Pinpoint the cell where the given text exists, returning its (x, y) midpoint coordinate. 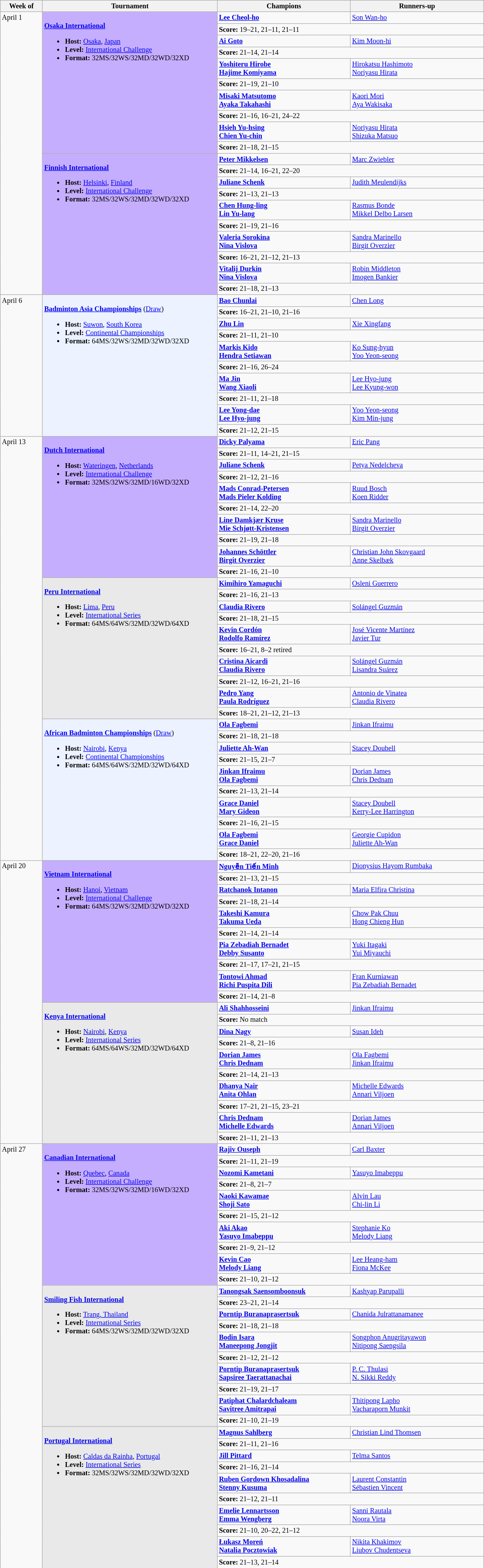
Alvin Lau Chi-lin Li (417, 1200)
Noriyasu Hirata Shizuka Matsuo (417, 132)
Hirokatsu Hashimoto Noriyasu Hirata (417, 69)
Takeshi Kamura Takuma Ueda (284, 918)
Songphon Anugritayawon Nitipong Saengsila (417, 1342)
Petya Nedelcheva (417, 465)
Score: 21–13, 21–15 (350, 878)
Susan Ideh (417, 1031)
Sanni Rautala Noora Virta (417, 1515)
Osleni Guerrero (417, 583)
Michelle Edwards Annari Viljoen (417, 1090)
Lee Heang-ham Fiona McKee (417, 1263)
Score: 21–18, 21–14 (350, 902)
Claudia Rivero (284, 607)
Tournament (130, 6)
African Badminton Championships (Draw)Host: Nairobi, KenyaLevel: Continental ChampionshipsFormat: 64MS/64WS/32MD/32WD/64XD (130, 790)
Solángel Guzmán (417, 607)
Georgie Cupidon Juliette Ah-Wan (417, 839)
Nguyễn Tiến Minh (284, 866)
P. C. Thulasi N. Sikki Reddy (417, 1373)
Lee Hyo-jung Lee Kyung-won (417, 383)
Score: 16–21, 21–10, 21–16 (350, 312)
Kashyap Parupalli (417, 1291)
Ma Jin Wang Xiaoli (284, 383)
Score: 21–14, 22–20 (350, 508)
Carl Baxter (417, 1150)
Juliette Ah-Wan (284, 748)
Ratchanok Intanon (284, 890)
Maria Elfira Christina (417, 890)
Kevin Cao Melody Liang (284, 1263)
Score: 21–16, 21–14 (350, 1467)
Ruud Bosch Koen Ridder (417, 493)
Score: 21–12, 16–21, 21–16 (350, 682)
Thitipong Lapho Vacharaporn Munkit (417, 1405)
Bodin Isara Maneepong Jongjit (284, 1342)
Peter Mikkelsen (284, 159)
Tontowi Ahmad Richi Puspita Dili (284, 981)
Nozomi Kametani (284, 1173)
Score: 21–19, 21–10 (350, 84)
Solángel Guzmán Lisandra Suárez (417, 666)
Score: 21–10, 20–22, 21–12 (350, 1531)
Score: 21–11, 14–21, 21–15 (350, 453)
Portugal InternationalHost: Caldas da Rainha, PortugalLevel: International SeriesFormat: 32MS/32WS/32MD/32WD/32XD (130, 1497)
Stacey Doubell Kerry-Lee Harrington (417, 807)
Eric Pang (417, 442)
José Vicente Martínez Javier Tur (417, 634)
Score: 21–16, 26–24 (350, 367)
Score: 21–11, 21–16 (350, 1444)
Cristina Aicardi Claudia Rivero (284, 666)
Son Wan-ho (417, 18)
Score: 21–8, 21–16 (350, 1043)
Jill Pittard (284, 1456)
Score: 21–19, 21–18 (350, 540)
Zhu Lin (284, 324)
Score: 21–15, 21–7 (350, 760)
Smiling Fish InternationalHost: Trang, ThailandLevel: International SeriesFormat: 64MS/32WS/32MD/32WD/32XD (130, 1356)
Score: 17–21, 21–15, 23–21 (350, 1106)
Magnus Sahlberg (284, 1432)
Aki Akao Yasuyo Imabeppu (284, 1232)
Osaka InternationalHost: Osaka, JapanLevel: International ChallengeFormat: 32MS/32WS/32MD/32WD/32XD (130, 82)
Score: No match (350, 1020)
Kenya InternationalHost: Nairobi, KenyaLevel: International SeriesFormat: 64MS/64WS/32MD/32WD/64XD (130, 1073)
Score: 16–21, 8–2 retired (350, 650)
Champions (284, 6)
Dutch InternationalHost: Wateringen, NetherlandsLevel: International ChallengeFormat: 32MS/32WS/32MD/16WD/32XD (130, 507)
Marc Zwiebler (417, 159)
Score: 21–16, 21–10 (350, 572)
Peru InternationalHost: Lima, PeruLevel: International SeriesFormat: 64MS/64WS/32MD/32WD/64XD (130, 648)
Score: 21–19, 21–16 (350, 226)
Porntip Buranaprasertsuk (284, 1314)
Lee Yong-dae Lee Hyo-jung (284, 414)
Score: 21–12, 21–12 (350, 1358)
Ola Fagbemi Jinkan Ifraimu (417, 1059)
Emelie Lennartsson Emma Wengberg (284, 1515)
Johannes Schöttler Birgit Overzier (284, 556)
Ola Fagbemi Grace Daniel (284, 839)
Score: 18–21, 22–20, 21–16 (350, 855)
Kimihiro Yamaguchi (284, 583)
April 27 (21, 1356)
Pedro Yang Paula Rodríguez (284, 697)
Score: 21–11, 21–13 (350, 1138)
Chris Dednam Michelle Edwards (284, 1122)
Rajiv Ouseph (284, 1150)
Chen Long (417, 300)
Score: 16–21, 21–12, 21–13 (350, 257)
Yoo Yeon-seong Kim Min-jung (417, 414)
Dionysius Hayom Rumbaka (417, 866)
Stacey Doubell (417, 748)
Dhanya Nair Anita Ohlan (284, 1090)
Laurent Constantin Sébastien Vincent (417, 1483)
Mads Conrad-Petersen Mads Pieler Kolding (284, 493)
Score: 21–16, 21–15 (350, 823)
Judith Meulendijks (417, 182)
Christian Lind Thomsen (417, 1432)
Vietnam InternationalHost: Hanoi, VietnamLevel: International ChallengeFormat: 64MS/32WS/32MD/32WD/32XD (130, 931)
Chen Hung-ling Lin Yu-lang (284, 210)
April 1 (21, 153)
Misaki Matsutomo Ayaka Takahashi (284, 100)
Telma Santos (417, 1456)
Ola Fagbemi (284, 725)
Jinkan Ifraimu Ola Fagbemi (284, 775)
Grace Daniel Mary Gideon (284, 807)
Xie Xingfang (417, 324)
Score: 21–14, 21–13 (350, 1075)
Yasuyo Imabeppu (417, 1173)
Kim Moon-hi (417, 41)
Antonio de Vinatea Claudia Rivero (417, 697)
Line Damkjær Kruse Mie Schjøtt-Kristensen (284, 524)
Score: 21–12, 21–15 (350, 430)
Score: 21–9, 21–12 (350, 1248)
Score: 21–13, 21–13 (350, 194)
Patiphat Chalardchaleam Savitree Amitrapai (284, 1405)
Yuki Itagaki Yui Miyauchi (417, 949)
Score: 19–21, 21–11, 21–11 (350, 29)
Kevin Cordón Rodolfo Ramírez (284, 634)
Score: 21–16, 16–21, 24–22 (350, 116)
Lee Cheol-ho (284, 18)
Badminton Asia Championships (Draw)Host: Suwon, South KoreaLevel: Continental ChampionshipsFormat: 64MS/32WS/32MD/32WD/32XD (130, 366)
Valeria Sorokina Nina Vislova (284, 241)
Markis Kido Hendra Setiawan (284, 351)
Score: 21–11, 21–10 (350, 335)
Robin Middleton Imogen Bankier (417, 273)
Score: 21–14, 16–21, 22–20 (350, 171)
Score: 21–12, 21–16 (350, 477)
Stephanie Ko Melody Liang (417, 1232)
April 20 (21, 1002)
Kaori Mori Aya Wakisaka (417, 100)
April 13 (21, 648)
Nikita Khakimov Liubov Chudentseva (417, 1546)
Ruben Gordown Khosadalina Stenny Kusuma (284, 1483)
Ko Sung-hyun Yoo Yeon-seong (417, 351)
Score: 21–12, 21–11 (350, 1499)
Fran Kurniawan Pia Zebadiah Bernadet (417, 981)
Score: 21–17, 17–21, 21–15 (350, 965)
Dorian James Annari Viljoen (417, 1122)
Score: 21–14, 21–8 (350, 997)
Naoki Kawamae Shoji Sato (284, 1200)
Pia Zebadiah Bernadet Debby Susanto (284, 949)
Ali Shahhosseini (284, 1008)
Finnish InternationalHost: Helsinki, FinlandLevel: International ChallengeFormat: 32MS/32WS/32MD/32WD/32XD (130, 224)
Score: 21–11, 21–18 (350, 399)
Vitalij Durkin Nina Vislova (284, 273)
Score: 21–10, 21–12 (350, 1279)
Score: 21–15, 21–12 (350, 1216)
Chow Pak Chuu Hong Chieng Hun (417, 918)
Canadian InternationalHost: Quebec, CanadaLevel: International ChallengeFormat: 32MS/32WS/32MD/16WD/32XD (130, 1214)
Dicky Palyama (284, 442)
Tanongsak Saensomboonsuk (284, 1291)
Yoshiteru Hirobe Hajime Komiyama (284, 69)
Week of (21, 6)
Ai Goto (284, 41)
Porntip Buranaprasertsuk Sapsiree Taerattanachai (284, 1373)
Hsieh Yu-hsing Chien Yu-chin (284, 132)
Score: 18–21, 21–12, 21–13 (350, 713)
Bao Chunlai (284, 300)
Score: 21–19, 21–17 (350, 1389)
Łukasz Moreń Natalia Pocztowiak (284, 1546)
Score: 21–10, 21–19 (350, 1421)
Score: 21–8, 21–7 (350, 1184)
Runners-up (417, 6)
Score: 21–11, 21–19 (350, 1161)
Dina Nagy (284, 1031)
Christian John Skovgaard Anne Skelbæk (417, 556)
Chanida Julrattanamanee (417, 1314)
Score: 21–18, 21–13 (350, 289)
Score: 23–21, 21–14 (350, 1303)
April 6 (21, 366)
Rasmus Bonde Mikkel Delbo Larsen (417, 210)
Score: 21–16, 21–13 (350, 595)
